Detect which cell encompasses the target text, then output its [X, Y] center coordinate. 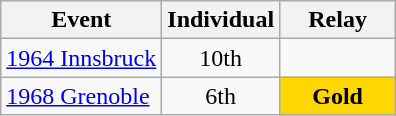
6th [221, 96]
10th [221, 58]
1964 Innsbruck [82, 58]
Gold [338, 96]
Event [82, 20]
Individual [221, 20]
Relay [338, 20]
1968 Grenoble [82, 96]
